For the text-containing cell, return its midpoint in [x, y] coordinate format. 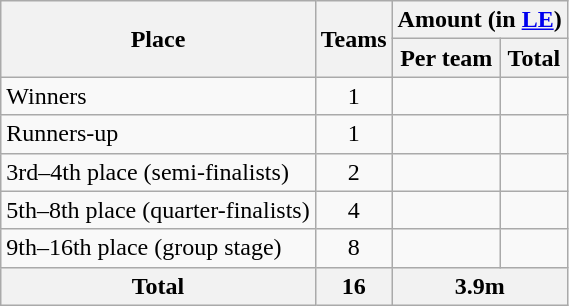
Amount (in LE) [480, 20]
Per team [446, 58]
5th–8th place (quarter-finalists) [158, 210]
4 [354, 210]
8 [354, 248]
Runners-up [158, 134]
9th–16th place (group stage) [158, 248]
Place [158, 39]
Winners [158, 96]
Teams [354, 39]
16 [354, 286]
3rd–4th place (semi-finalists) [158, 172]
2 [354, 172]
3.9m [480, 286]
